Determine the [X, Y] coordinate at the center of the cell enclosing the given text.  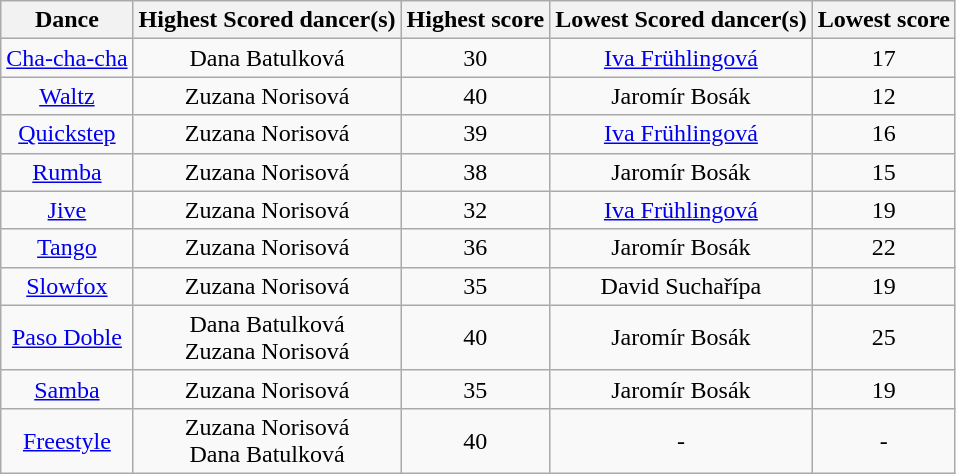
Highest Scored dancer(s) [267, 20]
15 [884, 172]
Tango [67, 248]
Rumba [67, 172]
39 [476, 134]
36 [476, 248]
16 [884, 134]
Highest score [476, 20]
25 [884, 338]
Waltz [67, 96]
Dana BatulkováZuzana Norisová [267, 338]
Dance [67, 20]
38 [476, 172]
12 [884, 96]
Dana Batulková [267, 58]
Cha-cha-cha [67, 58]
30 [476, 58]
Freestyle [67, 440]
Slowfox [67, 286]
Paso Doble [67, 338]
Jive [67, 210]
Quickstep [67, 134]
David Suchařípa [682, 286]
Lowest Scored dancer(s) [682, 20]
Zuzana NorisováDana Batulková [267, 440]
22 [884, 248]
32 [476, 210]
Samba [67, 389]
17 [884, 58]
Lowest score [884, 20]
